Return the (x, y) coordinate for the center point of the cell that contains the specified text.  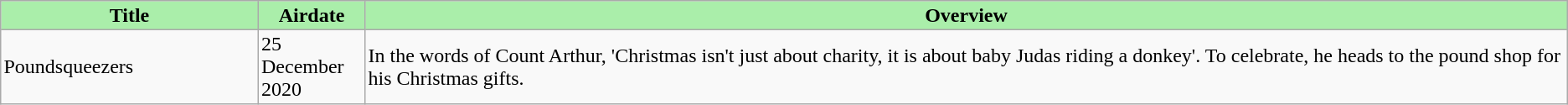
Poundsqueezers (130, 66)
25 December 2020 (312, 66)
Title (130, 15)
Airdate (312, 15)
Overview (967, 15)
